Determine the [x, y] coordinate at the center of the cell enclosing the given text.  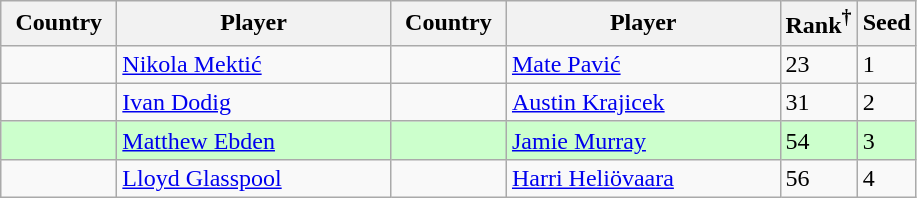
54 [818, 140]
Mate Pavić [643, 64]
31 [818, 102]
Jamie Murray [643, 140]
Seed [886, 24]
1 [886, 64]
Matthew Ebden [254, 140]
3 [886, 140]
Harri Heliövaara [643, 178]
Lloyd Glasspool [254, 178]
Austin Krajicek [643, 102]
23 [818, 64]
Nikola Mektić [254, 64]
Rank† [818, 24]
56 [818, 178]
2 [886, 102]
Ivan Dodig [254, 102]
4 [886, 178]
